Provide the [x, y] coordinate of the cell's center where the given text is located.  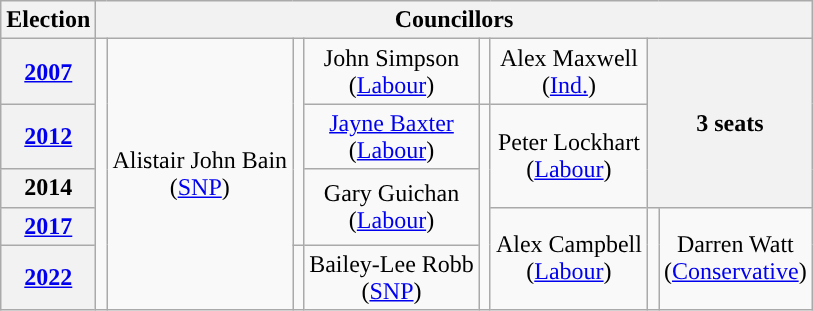
Jayne Baxter(Labour) [392, 136]
Peter Lockhart(Labour) [568, 156]
Gary Guichan(Labour) [392, 207]
Election [48, 20]
Darren Watt(Conservative) [735, 258]
2007 [48, 72]
Alistair John Bain(SNP) [200, 174]
Alex Campbell(Labour) [568, 258]
2012 [48, 136]
3 seats [730, 123]
Bailey-Lee Robb(SNP) [392, 278]
2022 [48, 278]
2014 [48, 188]
John Simpson(Labour) [392, 72]
Councillors [454, 20]
Alex Maxwell(Ind.) [568, 72]
2017 [48, 226]
